Scan for the cell matching the given text and deliver its (X, Y) coordinate at center. 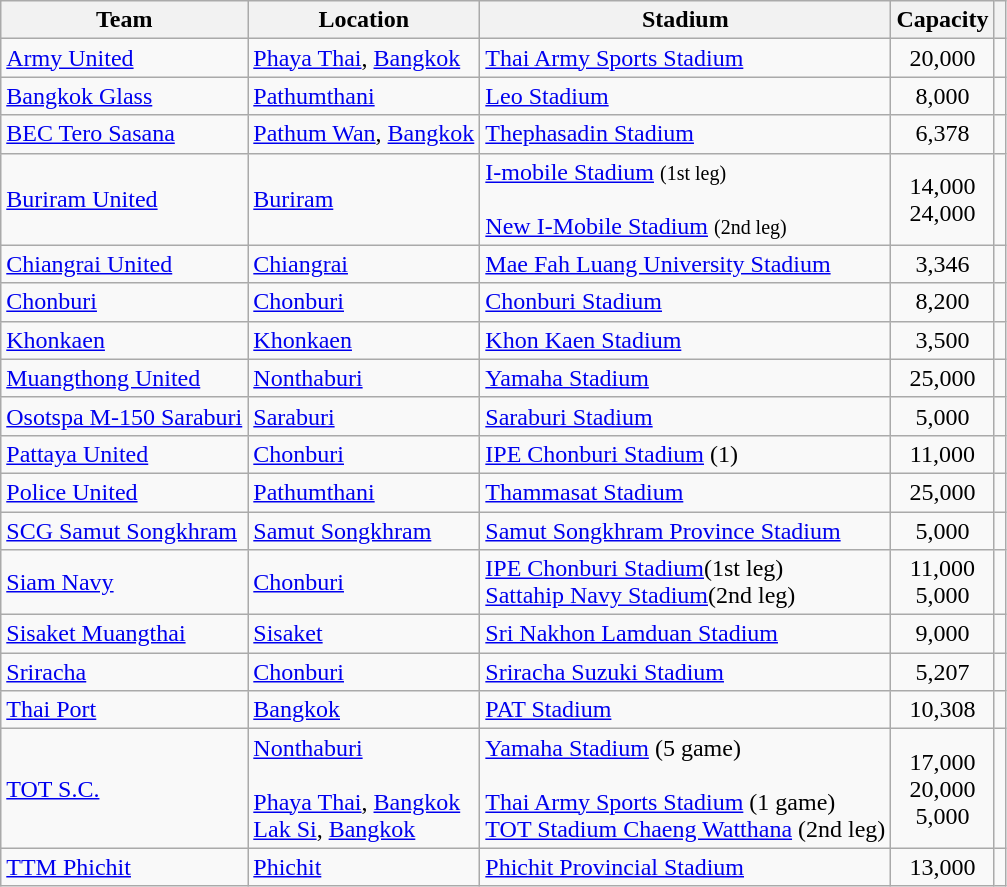
Nonthaburi (364, 378)
11,0005,000 (942, 582)
Thai Port (124, 710)
Sisaket Muangthai (124, 634)
Bangkok (364, 710)
Sri Nakhon Lamduan Stadium (686, 634)
Osotspa M-150 Saraburi (124, 416)
Capacity (942, 20)
Sriracha (124, 672)
Leo Stadium (686, 96)
Yamaha Stadium (5 game) Thai Army Sports Stadium (1 game) TOT Stadium Chaeng Watthana (2nd leg) (686, 788)
Sisaket (364, 634)
10,308 (942, 710)
Buriram United (124, 199)
Phaya Thai, Bangkok (364, 58)
Siam Navy (124, 582)
Muangthong United (124, 378)
TTM Phichit (124, 867)
BEC Tero Sasana (124, 134)
5,207 (942, 672)
8,200 (942, 302)
Thai Army Sports Stadium (686, 58)
Pathum Wan, Bangkok (364, 134)
3,346 (942, 264)
6,378 (942, 134)
Saraburi Stadium (686, 416)
Samut Songkhram (364, 531)
Saraburi (364, 416)
8,000 (942, 96)
Chiangrai United (124, 264)
3,500 (942, 340)
17,00020,0005,000 (942, 788)
I-mobile Stadium (1st leg)New I-Mobile Stadium (2nd leg) (686, 199)
Pattaya United (124, 454)
Location (364, 20)
NonthaburiPhaya Thai, Bangkok Lak Si, Bangkok (364, 788)
SCG Samut Songkhram (124, 531)
Thammasat Stadium (686, 492)
Police United (124, 492)
Phichit Provincial Stadium (686, 867)
14,00024,000 (942, 199)
9,000 (942, 634)
Yamaha Stadium (686, 378)
TOT S.C. (124, 788)
Stadium (686, 20)
Sriracha Suzuki Stadium (686, 672)
Bangkok Glass (124, 96)
Mae Fah Luang University Stadium (686, 264)
Samut Songkhram Province Stadium (686, 531)
Phichit (364, 867)
20,000 (942, 58)
Army United (124, 58)
11,000 (942, 454)
Thephasadin Stadium (686, 134)
IPE Chonburi Stadium (1) (686, 454)
PAT Stadium (686, 710)
Chonburi Stadium (686, 302)
Buriram (364, 199)
Khon Kaen Stadium (686, 340)
Chiangrai (364, 264)
IPE Chonburi Stadium(1st leg)Sattahip Navy Stadium(2nd leg) (686, 582)
Team (124, 20)
13,000 (942, 867)
